Locate the cell with the specified text and output its (X, Y) center coordinate. 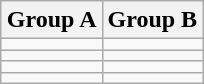
Group A (52, 20)
Group B (152, 20)
